Detect which cell encompasses the target text, then output its [X, Y] center coordinate. 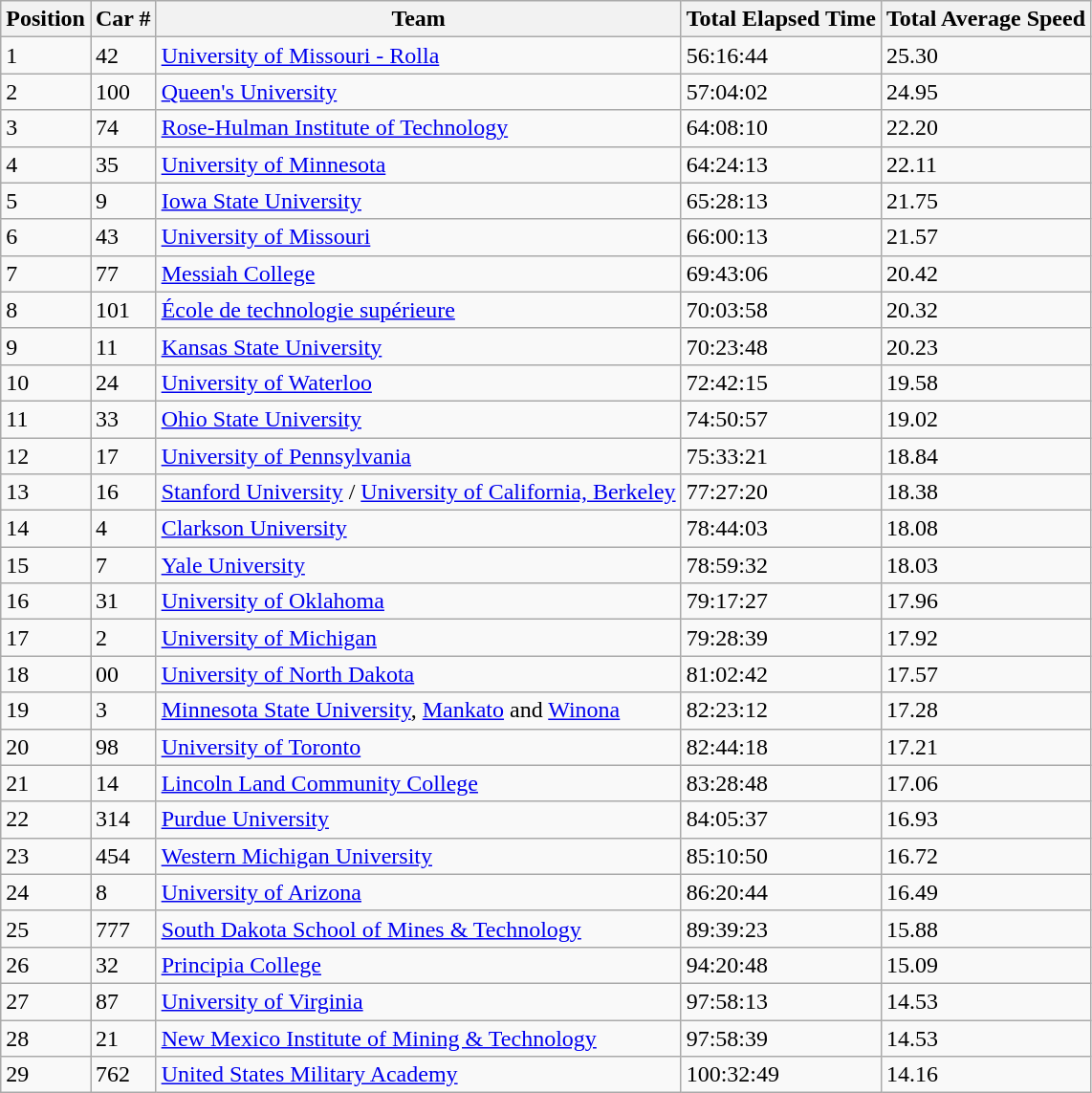
454 [122, 856]
Ohio State University [419, 419]
25 [46, 929]
15.88 [985, 929]
Position [46, 19]
79:17:27 [780, 601]
University of Arizona [419, 892]
6 [46, 237]
17.96 [985, 601]
87 [122, 1001]
10 [46, 383]
École de technologie supérieure [419, 310]
100 [122, 92]
82:44:18 [780, 747]
18.08 [985, 529]
University of Missouri [419, 237]
77 [122, 273]
Yale University [419, 565]
17.28 [985, 710]
762 [122, 1075]
21.57 [985, 237]
University of Virginia [419, 1001]
Car # [122, 19]
85:10:50 [780, 856]
22.20 [985, 128]
12 [46, 456]
5 [46, 201]
98 [122, 747]
20.32 [985, 310]
29 [46, 1075]
84:05:37 [780, 820]
18 [46, 674]
64:24:13 [780, 164]
14.16 [985, 1075]
42 [122, 55]
31 [122, 601]
57:04:02 [780, 92]
Lincoln Land Community College [419, 783]
16.72 [985, 856]
89:39:23 [780, 929]
97:58:39 [780, 1038]
28 [46, 1038]
21.75 [985, 201]
94:20:48 [780, 965]
17.57 [985, 674]
83:28:48 [780, 783]
81:02:42 [780, 674]
18.38 [985, 492]
University of North Dakota [419, 674]
43 [122, 237]
19.02 [985, 419]
00 [122, 674]
32 [122, 965]
74:50:57 [780, 419]
1 [46, 55]
Queen's University [419, 92]
77:27:20 [780, 492]
26 [46, 965]
Iowa State University [419, 201]
20 [46, 747]
314 [122, 820]
Western Michigan University [419, 856]
Rose-Hulman Institute of Technology [419, 128]
27 [46, 1001]
Principia College [419, 965]
100:32:49 [780, 1075]
University of Michigan [419, 638]
19 [46, 710]
Kansas State University [419, 346]
22 [46, 820]
97:58:13 [780, 1001]
101 [122, 310]
56:16:44 [780, 55]
22.11 [985, 164]
Total Elapsed Time [780, 19]
16.49 [985, 892]
17.92 [985, 638]
University of Waterloo [419, 383]
New Mexico Institute of Mining & Technology [419, 1038]
University of Minnesota [419, 164]
74 [122, 128]
United States Military Academy [419, 1075]
18.03 [985, 565]
Minnesota State University, Mankato and Winona [419, 710]
20.23 [985, 346]
65:28:13 [780, 201]
20.42 [985, 273]
University of Toronto [419, 747]
University of Oklahoma [419, 601]
Clarkson University [419, 529]
South Dakota School of Mines & Technology [419, 929]
75:33:21 [780, 456]
18.84 [985, 456]
16.93 [985, 820]
70:23:48 [780, 346]
15.09 [985, 965]
19.58 [985, 383]
Stanford University / University of California, Berkeley [419, 492]
24.95 [985, 92]
86:20:44 [780, 892]
79:28:39 [780, 638]
15 [46, 565]
Team [419, 19]
University of Missouri - Rolla [419, 55]
33 [122, 419]
78:44:03 [780, 529]
Messiah College [419, 273]
78:59:32 [780, 565]
23 [46, 856]
Total Average Speed [985, 19]
Purdue University [419, 820]
64:08:10 [780, 128]
70:03:58 [780, 310]
17.21 [985, 747]
University of Pennsylvania [419, 456]
13 [46, 492]
69:43:06 [780, 273]
72:42:15 [780, 383]
25.30 [985, 55]
66:00:13 [780, 237]
35 [122, 164]
777 [122, 929]
17.06 [985, 783]
82:23:12 [780, 710]
